Detect which cell encompasses the target text, then output its [x, y] center coordinate. 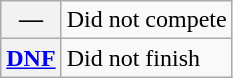
Did not finish [146, 58]
— [31, 20]
DNF [31, 58]
Did not compete [146, 20]
